Extract the (x, y) coordinate from the center of the cell holding the provided text.  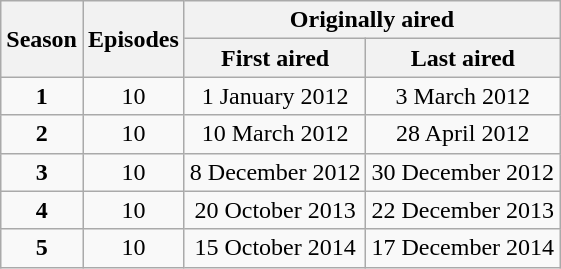
15 October 2014 (275, 248)
1 (42, 96)
17 December 2014 (463, 248)
5 (42, 248)
Episodes (133, 39)
22 December 2013 (463, 210)
4 (42, 210)
3 March 2012 (463, 96)
2 (42, 134)
30 December 2012 (463, 172)
Last aired (463, 58)
3 (42, 172)
10 March 2012 (275, 134)
First aired (275, 58)
1 January 2012 (275, 96)
28 April 2012 (463, 134)
Season (42, 39)
8 December 2012 (275, 172)
20 October 2013 (275, 210)
Originally aired (372, 20)
